From the cell containing the given text, extract its center point as (x, y) coordinate. 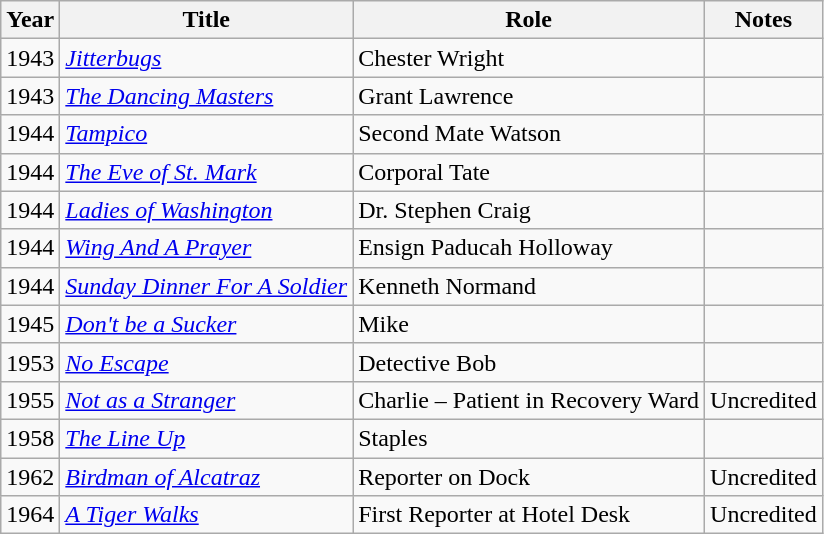
The Line Up (206, 438)
Jitterbugs (206, 58)
Title (206, 20)
1955 (30, 400)
Role (529, 20)
Ladies of Washington (206, 210)
Notes (764, 20)
The Eve of St. Mark (206, 172)
The Dancing Masters (206, 96)
Kenneth Normand (529, 286)
Birdman of Alcatraz (206, 477)
A Tiger Walks (206, 515)
Detective Bob (529, 362)
1953 (30, 362)
Year (30, 20)
Staples (529, 438)
Charlie – Patient in Recovery Ward (529, 400)
Not as a Stranger (206, 400)
Mike (529, 324)
Wing And A Prayer (206, 248)
1945 (30, 324)
Don't be a Sucker (206, 324)
1958 (30, 438)
1962 (30, 477)
Reporter on Dock (529, 477)
First Reporter at Hotel Desk (529, 515)
Second Mate Watson (529, 134)
Sunday Dinner For A Soldier (206, 286)
No Escape (206, 362)
Dr. Stephen Craig (529, 210)
Corporal Tate (529, 172)
1964 (30, 515)
Grant Lawrence (529, 96)
Chester Wright (529, 58)
Tampico (206, 134)
Ensign Paducah Holloway (529, 248)
